Extract the (X, Y) coordinate from the center of the cell holding the provided text.  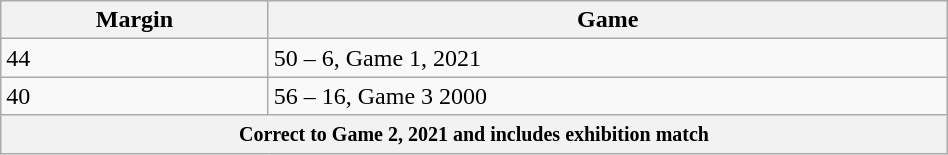
Game (608, 20)
50 – 6, Game 1, 2021 (608, 58)
Correct to Game 2, 2021 and includes exhibition match (474, 134)
Margin (134, 20)
44 (134, 58)
56 – 16, Game 3 2000 (608, 96)
40 (134, 96)
